Find where the given text appears and provide that cell's center as [x, y] coordinate. 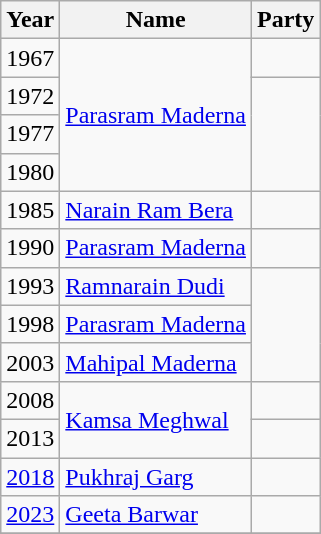
2013 [30, 438]
2023 [30, 515]
Pukhraj Garg [156, 477]
1967 [30, 58]
1972 [30, 96]
Geeta Barwar [156, 515]
2008 [30, 400]
2018 [30, 477]
1977 [30, 134]
Kamsa Meghwal [156, 419]
Party [285, 20]
Year [30, 20]
Narain Ram Bera [156, 210]
Name [156, 20]
1990 [30, 248]
1985 [30, 210]
1980 [30, 172]
Ramnarain Dudi [156, 286]
2003 [30, 362]
1998 [30, 324]
Mahipal Maderna [156, 362]
1993 [30, 286]
